Detect which cell encompasses the target text, then output its (x, y) center coordinate. 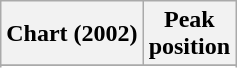
Chart (2002) (72, 34)
Peakposition (189, 34)
